For the text-containing cell, return its midpoint in [X, Y] coordinate format. 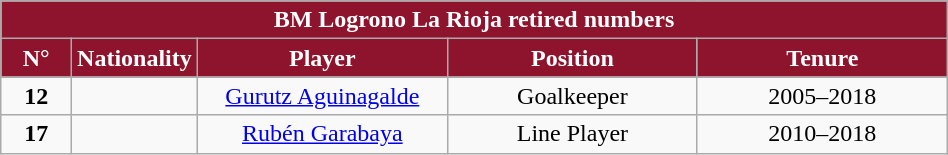
2010–2018 [822, 134]
Player [322, 58]
Gurutz Aguinagalde [322, 96]
Position [572, 58]
Line Player [572, 134]
Goalkeeper [572, 96]
BM Logrono La Rioja retired numbers [474, 20]
12 [36, 96]
Nationality [135, 58]
2005–2018 [822, 96]
Tenure [822, 58]
N° [36, 58]
Rubén Garabaya [322, 134]
17 [36, 134]
